Capture the cell that displays the provided text and extract its (X, Y) central coordinate. 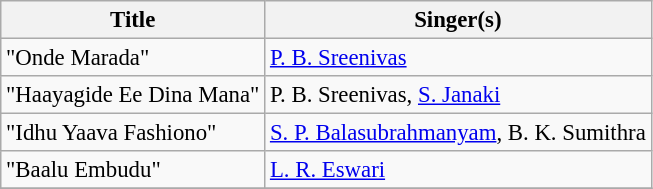
"Onde Marada" (133, 58)
"Idhu Yaava Fashiono" (133, 133)
"Haayagide Ee Dina Mana" (133, 95)
S. P. Balasubrahmanyam, B. K. Sumithra (458, 133)
Title (133, 20)
P. B. Sreenivas, S. Janaki (458, 95)
L. R. Eswari (458, 170)
Singer(s) (458, 20)
P. B. Sreenivas (458, 58)
"Baalu Embudu" (133, 170)
